Find where the given text appears and provide that cell's center as [X, Y] coordinate. 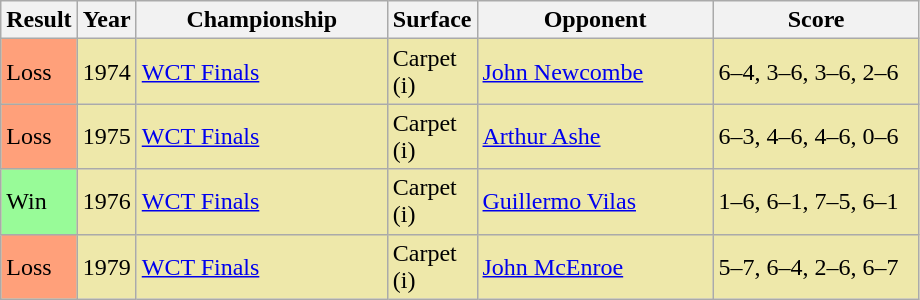
1974 [106, 72]
Year [106, 20]
5–7, 6–4, 2–6, 6–7 [816, 266]
6–3, 4–6, 4–6, 0–6 [816, 136]
Surface [432, 20]
Result [39, 20]
6–4, 3–6, 3–6, 2–6 [816, 72]
Championship [262, 20]
Win [39, 202]
1975 [106, 136]
Score [816, 20]
Arthur Ashe [595, 136]
John Newcombe [595, 72]
John McEnroe [595, 266]
1976 [106, 202]
Guillermo Vilas [595, 202]
1979 [106, 266]
1–6, 6–1, 7–5, 6–1 [816, 202]
Opponent [595, 20]
